Determine the (X, Y) coordinate at the center of the cell enclosing the given text.  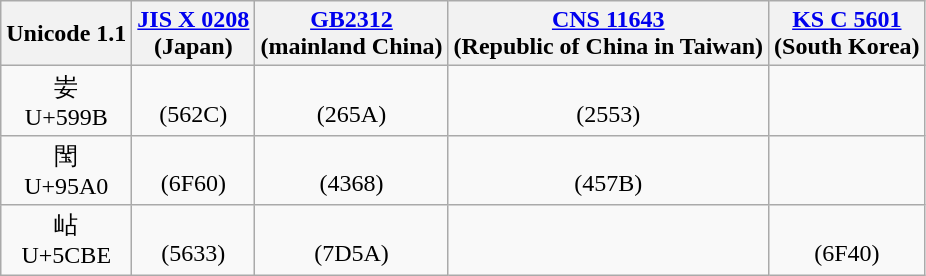
JIS X 0208(Japan) (194, 34)
Unicode 1.1 (66, 34)
閠U+95A0 (66, 170)
(265A) (352, 101)
(562C) (194, 101)
KS C 5601(South Korea) (848, 34)
(6F60) (194, 170)
妛U+599B (66, 101)
(5633) (194, 240)
(4368) (352, 170)
(7D5A) (352, 240)
GB2312(mainland China) (352, 34)
(2553) (608, 101)
(457B) (608, 170)
岾U+5CBE (66, 240)
(6F40) (848, 240)
CNS 11643(Republic of China in Taiwan) (608, 34)
